From the cell containing the given text, extract its center point as [X, Y] coordinate. 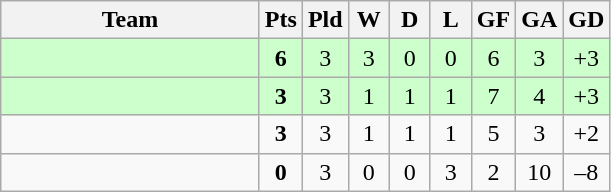
D [410, 20]
GA [540, 20]
GF [493, 20]
+2 [586, 134]
GD [586, 20]
5 [493, 134]
2 [493, 172]
Pts [280, 20]
Team [130, 20]
4 [540, 96]
Pld [325, 20]
W [368, 20]
10 [540, 172]
L [450, 20]
7 [493, 96]
–8 [586, 172]
